Provide the (x, y) coordinate of the cell's center where the given text is located.  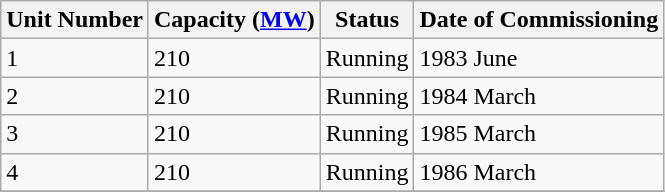
1986 March (539, 172)
1984 March (539, 96)
Capacity (MW) (234, 20)
1985 March (539, 134)
3 (75, 134)
1983 June (539, 58)
2 (75, 96)
Unit Number (75, 20)
Status (367, 20)
4 (75, 172)
1 (75, 58)
Date of Commissioning (539, 20)
